Find where the given text appears and provide that cell's center as (X, Y) coordinate. 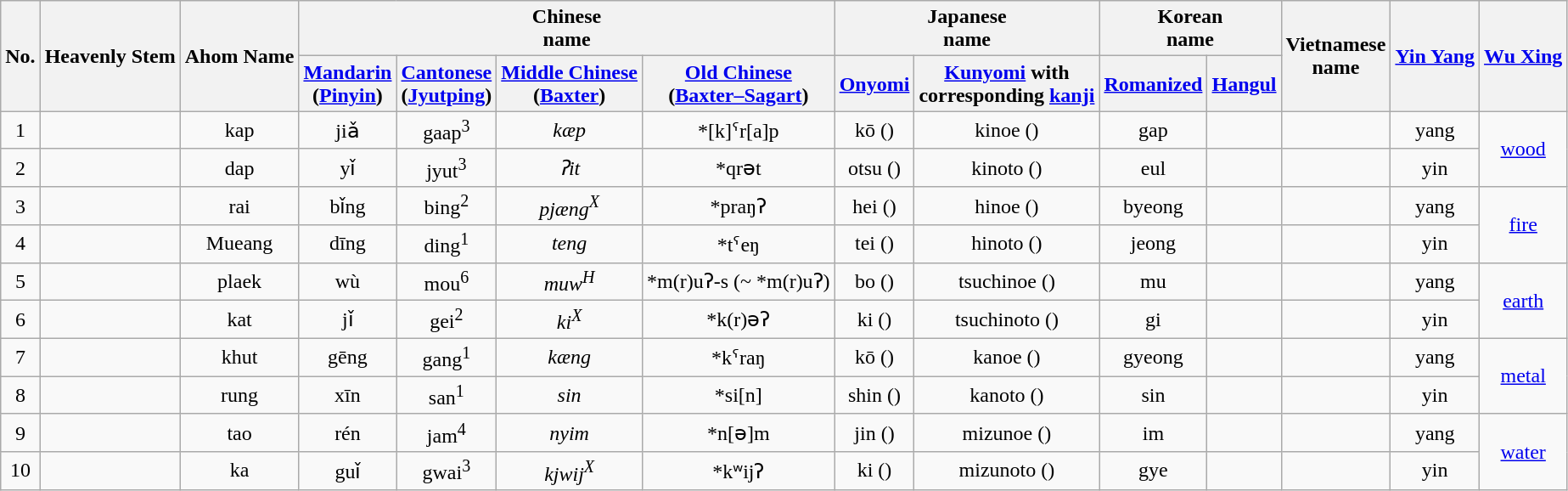
tsuchinoe () (1007, 282)
dīng (348, 245)
jǐ (348, 319)
shin () (874, 396)
2 (20, 168)
rén (348, 433)
Hangul (1245, 83)
gei2 (447, 319)
rai (239, 206)
jyut3 (447, 168)
water (1523, 452)
kæng (570, 357)
9 (20, 433)
gēng (348, 357)
wù (348, 282)
gwai3 (447, 471)
ding1 (447, 245)
*[k]ˤr[a]p (739, 131)
Cantonese(Jyutping) (447, 83)
kanoe () (1007, 357)
wood (1523, 150)
metal (1523, 375)
tao (239, 433)
mu (1153, 282)
bing2 (447, 206)
san1 (447, 396)
Wu Xing (1523, 56)
gaap3 (447, 131)
*qrət (739, 168)
muwH (570, 282)
mizunoto () (1007, 471)
guǐ (348, 471)
*kˤraŋ (739, 357)
*tˤeŋ (739, 245)
kat (239, 319)
yǐ (348, 168)
earth (1523, 301)
Chinesename (567, 29)
ʔit (570, 168)
jam4 (447, 433)
*m(r)uʔ-s (~ *m(r)uʔ) (739, 282)
nyim (570, 433)
otsu () (874, 168)
Kunyomi withcorresponding kanji (1007, 83)
rung (239, 396)
ka (239, 471)
Onyomi (874, 83)
pjængX (570, 206)
gi (1153, 319)
1 (20, 131)
teng (570, 245)
*praŋʔ (739, 206)
dap (239, 168)
fire (1523, 224)
tei () (874, 245)
Mandarin(Pinyin) (348, 83)
hei () (874, 206)
jeong (1153, 245)
kinoe () (1007, 131)
4 (20, 245)
mou6 (447, 282)
Ahom Name (239, 56)
Romanized (1153, 83)
Japanesename (967, 29)
*k(r)əʔ (739, 319)
tsuchinoto () (1007, 319)
7 (20, 357)
6 (20, 319)
eul (1153, 168)
Koreanname (1190, 29)
Mueang (239, 245)
kiX (570, 319)
im (1153, 433)
kæp (570, 131)
kanoto () (1007, 396)
*kʷijʔ (739, 471)
Heavenly Stem (110, 56)
8 (20, 396)
gye (1153, 471)
kap (239, 131)
khut (239, 357)
kinoto () (1007, 168)
3 (20, 206)
Yin Yang (1435, 56)
gyeong (1153, 357)
*si[n] (739, 396)
10 (20, 471)
plaek (239, 282)
Vietnamesename (1336, 56)
*n[ə]m (739, 433)
jiǎ (348, 131)
byeong (1153, 206)
Middle Chinese(Baxter) (570, 83)
gang1 (447, 357)
jin () (874, 433)
hinoto () (1007, 245)
5 (20, 282)
hinoe () (1007, 206)
bo () (874, 282)
kjwijX (570, 471)
xīn (348, 396)
Old Chinese(Baxter–Sagart) (739, 83)
No. (20, 56)
gap (1153, 131)
bǐng (348, 206)
mizunoe () (1007, 433)
